Search for the cell housing the specified text and yield its [x, y] center coordinate. 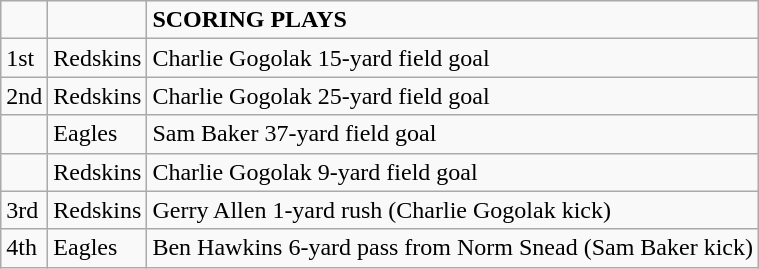
Charlie Gogolak 15-yard field goal [453, 58]
Gerry Allen 1-yard rush (Charlie Gogolak kick) [453, 210]
2nd [24, 96]
Charlie Gogolak 25-yard field goal [453, 96]
4th [24, 248]
Sam Baker 37-yard field goal [453, 134]
1st [24, 58]
3rd [24, 210]
Ben Hawkins 6-yard pass from Norm Snead (Sam Baker kick) [453, 248]
SCORING PLAYS [453, 20]
Charlie Gogolak 9-yard field goal [453, 172]
